Detect which cell encompasses the target text, then output its (X, Y) center coordinate. 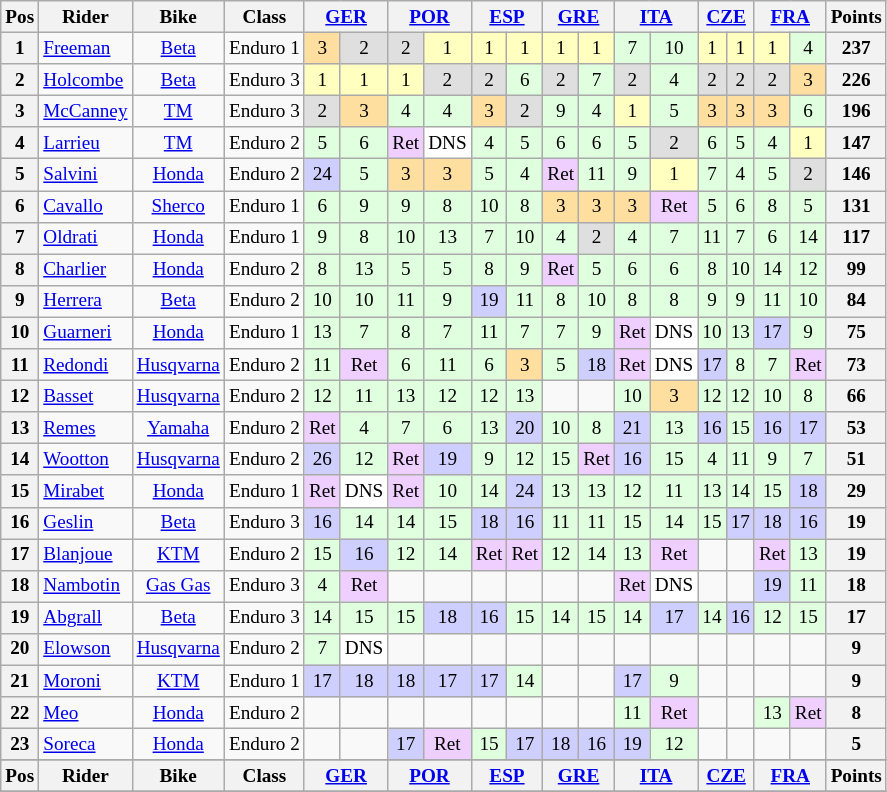
Larrieu (86, 143)
Salvini (86, 175)
226 (856, 80)
Cavallo (86, 206)
Oldrati (86, 238)
131 (856, 206)
Herrera (86, 301)
Soreca (86, 744)
Gas Gas (178, 586)
Mirabet (86, 491)
84 (856, 301)
66 (856, 396)
McCanney (86, 111)
Moroni (86, 681)
Elowson (86, 649)
Blanjoue (86, 554)
99 (856, 270)
Holcombe (86, 80)
22 (20, 713)
Geslin (86, 523)
Nambotin (86, 586)
196 (856, 111)
29 (856, 491)
Sherco (178, 206)
146 (856, 175)
53 (856, 428)
Redondi (86, 365)
Wootton (86, 460)
51 (856, 460)
Remes (86, 428)
Abgrall (86, 618)
26 (322, 460)
73 (856, 365)
117 (856, 238)
Guarneri (86, 333)
Meo (86, 713)
Yamaha (178, 428)
23 (20, 744)
237 (856, 48)
Charlier (86, 270)
Freeman (86, 48)
75 (856, 333)
147 (856, 143)
Basset (86, 396)
